Identify which cell holds the provided text, then report its (X, Y) central coordinate. 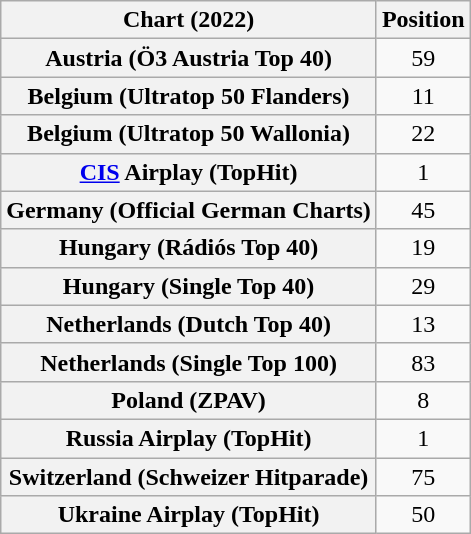
13 (423, 324)
Netherlands (Dutch Top 40) (189, 324)
Russia Airplay (TopHit) (189, 438)
CIS Airplay (TopHit) (189, 172)
Switzerland (Schweizer Hitparade) (189, 477)
45 (423, 210)
Poland (ZPAV) (189, 400)
75 (423, 477)
19 (423, 248)
Germany (Official German Charts) (189, 210)
Belgium (Ultratop 50 Flanders) (189, 96)
59 (423, 58)
Hungary (Rádiós Top 40) (189, 248)
22 (423, 134)
Ukraine Airplay (TopHit) (189, 515)
Position (423, 20)
83 (423, 362)
11 (423, 96)
Austria (Ö3 Austria Top 40) (189, 58)
Hungary (Single Top 40) (189, 286)
Netherlands (Single Top 100) (189, 362)
50 (423, 515)
8 (423, 400)
Belgium (Ultratop 50 Wallonia) (189, 134)
29 (423, 286)
Chart (2022) (189, 20)
